For the text-containing cell, return its midpoint in [X, Y] coordinate format. 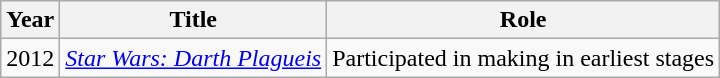
Title [194, 20]
Role [524, 20]
Year [30, 20]
2012 [30, 58]
Participated in making in earliest stages [524, 58]
Star Wars: Darth Plagueis [194, 58]
